Find where the given text appears and provide that cell's center as [X, Y] coordinate. 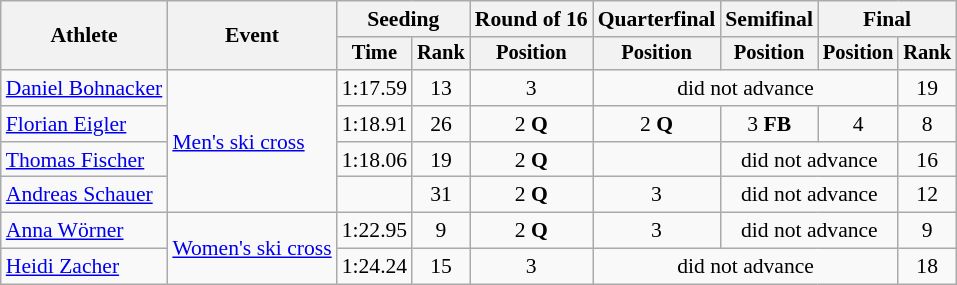
Final [887, 19]
16 [927, 160]
Andreas Schauer [84, 195]
Seeding [404, 19]
1:17.59 [374, 88]
Time [374, 54]
Anna Wörner [84, 231]
3 FB [769, 124]
12 [927, 195]
Thomas Fischer [84, 160]
1:18.06 [374, 160]
4 [858, 124]
8 [927, 124]
1:24.24 [374, 267]
Round of 16 [532, 19]
Heidi Zacher [84, 267]
Athlete [84, 36]
31 [441, 195]
18 [927, 267]
Quarterfinal [657, 19]
Event [252, 36]
Daniel Bohnacker [84, 88]
Semifinal [769, 19]
1:22.95 [374, 231]
15 [441, 267]
Florian Eigler [84, 124]
26 [441, 124]
Women's ski cross [252, 248]
1:18.91 [374, 124]
13 [441, 88]
Men's ski cross [252, 141]
